Scan for the cell matching the given text and deliver its (X, Y) coordinate at center. 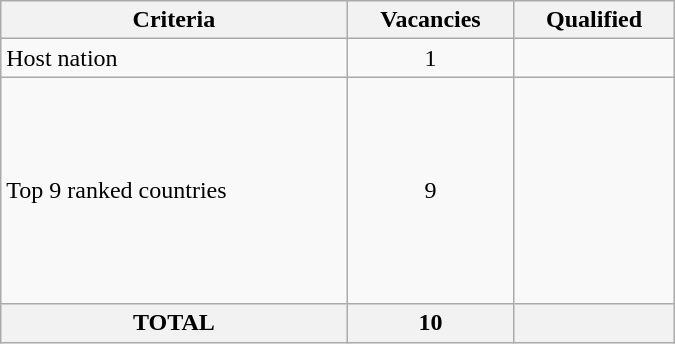
Top 9 ranked countries (174, 190)
9 (430, 190)
10 (430, 323)
Criteria (174, 20)
TOTAL (174, 323)
Host nation (174, 58)
Qualified (594, 20)
1 (430, 58)
Vacancies (430, 20)
